Locate the cell with the specified text and output its [X, Y] center coordinate. 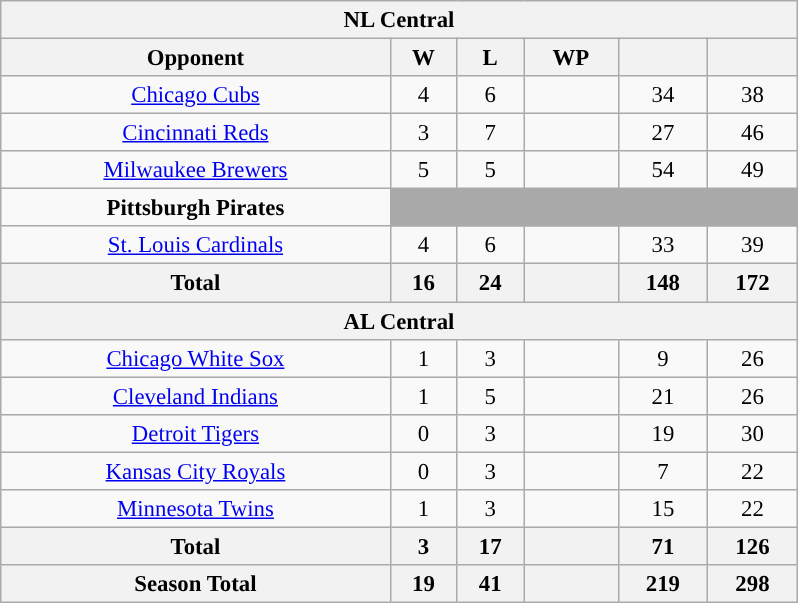
Cleveland Indians [196, 396]
9 [663, 358]
Cincinnati Reds [196, 133]
Detroit Tigers [196, 433]
49 [753, 170]
21 [663, 396]
NL Central [399, 20]
34 [663, 95]
St. Louis Cardinals [196, 245]
WP [572, 58]
L [490, 58]
W [424, 58]
15 [663, 509]
148 [663, 283]
126 [753, 546]
24 [490, 283]
Opponent [196, 58]
54 [663, 170]
Season Total [196, 584]
219 [663, 584]
38 [753, 95]
46 [753, 133]
Kansas City Royals [196, 471]
298 [753, 584]
AL Central [399, 321]
27 [663, 133]
172 [753, 283]
30 [753, 433]
39 [753, 245]
Chicago White Sox [196, 358]
41 [490, 584]
16 [424, 283]
33 [663, 245]
71 [663, 546]
Milwaukee Brewers [196, 170]
Minnesota Twins [196, 509]
Chicago Cubs [196, 95]
17 [490, 546]
Pittsburgh Pirates [196, 208]
